Output the [x, y] coordinate of the center of the cell containing the given text.  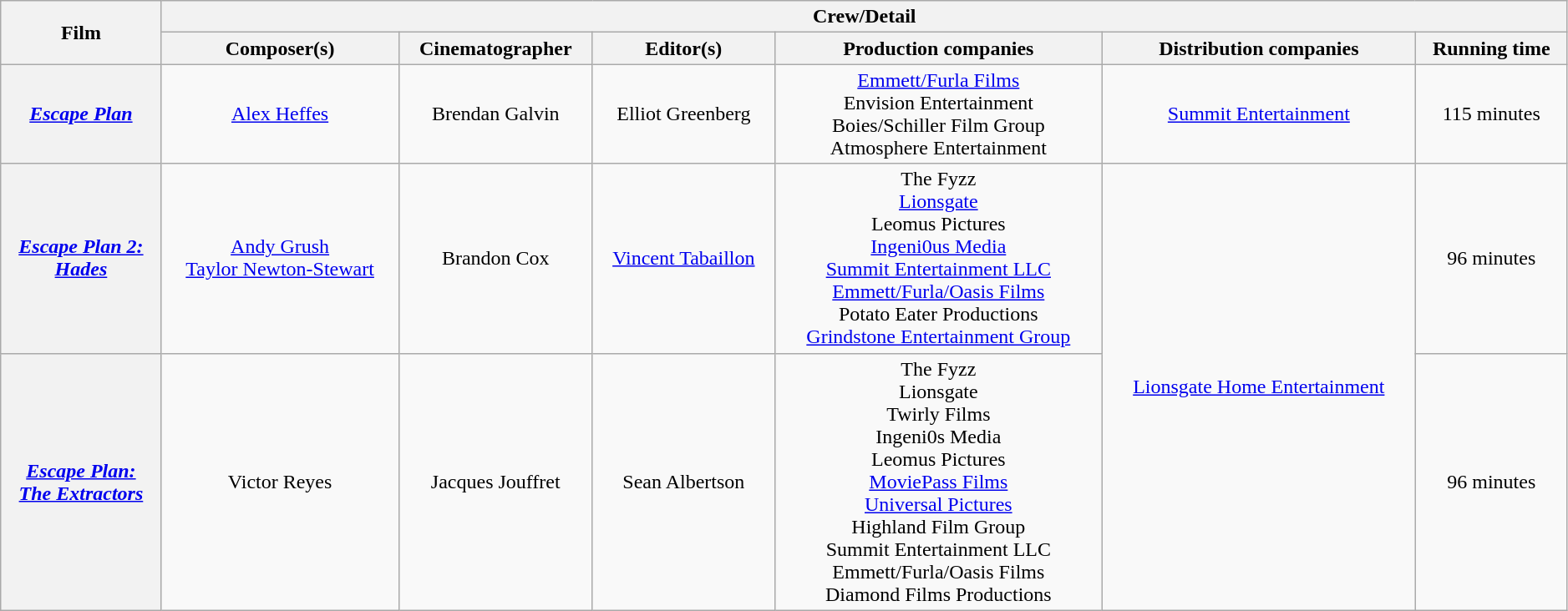
Alex Heffes [280, 114]
Running time [1491, 48]
Brendan Galvin [495, 114]
Escape Plan 2: Hades [81, 259]
Andy GrushTaylor Newton-Stewart [280, 259]
Distribution companies [1258, 48]
Summit Entertainment [1258, 114]
Brandon Cox [495, 259]
Cinematographer [495, 48]
The FyzzLionsgateLeomus PicturesIngeni0us MediaSummit Entertainment LLCEmmett/Furla/Oasis FilmsPotato Eater ProductionsGrindstone Entertainment Group [938, 259]
Elliot Greenberg [683, 114]
Film [81, 33]
Lionsgate Home Entertainment [1258, 387]
Escape Plan: The Extractors [81, 482]
Composer(s) [280, 48]
Victor Reyes [280, 482]
Jacques Jouffret [495, 482]
115 minutes [1491, 114]
Vincent Tabaillon [683, 259]
Editor(s) [683, 48]
Emmett/Furla FilmsEnvision EntertainmentBoies/Schiller Film GroupAtmosphere Entertainment [938, 114]
Production companies [938, 48]
Sean Albertson [683, 482]
Crew/Detail [864, 17]
Escape Plan [81, 114]
